Return (x, y) of the center of cell containing provided text 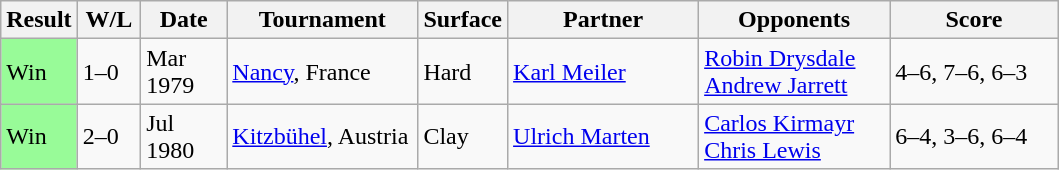
Surface (463, 20)
Clay (463, 136)
Opponents (794, 20)
1–0 (109, 72)
Karl Meiler (604, 72)
Mar 1979 (184, 72)
Date (184, 20)
Hard (463, 72)
Result (39, 20)
Nancy, France (322, 72)
Robin Drysdale Andrew Jarrett (794, 72)
4–6, 7–6, 6–3 (974, 72)
Ulrich Marten (604, 136)
Score (974, 20)
6–4, 3–6, 6–4 (974, 136)
Partner (604, 20)
Jul 1980 (184, 136)
Tournament (322, 20)
Carlos Kirmayr Chris Lewis (794, 136)
W/L (109, 20)
Kitzbühel, Austria (322, 136)
2–0 (109, 136)
